For the text-containing cell, return its midpoint in [x, y] coordinate format. 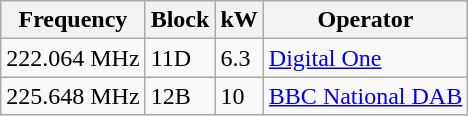
6.3 [239, 58]
Block [180, 20]
BBC National DAB [365, 96]
11D [180, 58]
kW [239, 20]
10 [239, 96]
12B [180, 96]
Frequency [73, 20]
222.064 MHz [73, 58]
Digital One [365, 58]
225.648 MHz [73, 96]
Operator [365, 20]
